Extract the (X, Y) coordinate from the center of the cell holding the provided text.  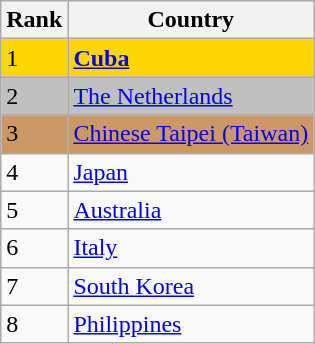
1 (34, 58)
4 (34, 172)
2 (34, 96)
The Netherlands (191, 96)
South Korea (191, 286)
Japan (191, 172)
Italy (191, 248)
8 (34, 324)
Country (191, 20)
Chinese Taipei (Taiwan) (191, 134)
Rank (34, 20)
5 (34, 210)
7 (34, 286)
Cuba (191, 58)
6 (34, 248)
Australia (191, 210)
3 (34, 134)
Philippines (191, 324)
